Locate the cell with the specified text and output its (X, Y) center coordinate. 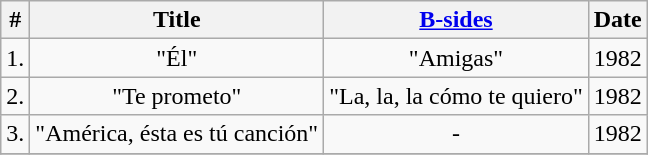
"Él" (177, 58)
"Te prometo" (177, 96)
"América, ésta es tú canción" (177, 134)
1. (16, 58)
3. (16, 134)
2. (16, 96)
Title (177, 20)
- (456, 134)
# (16, 20)
B-sides (456, 20)
Date (618, 20)
"Amigas" (456, 58)
"La, la, la cómo te quiero" (456, 96)
